Return the (X, Y) coordinate for the center point of the cell that contains the specified text.  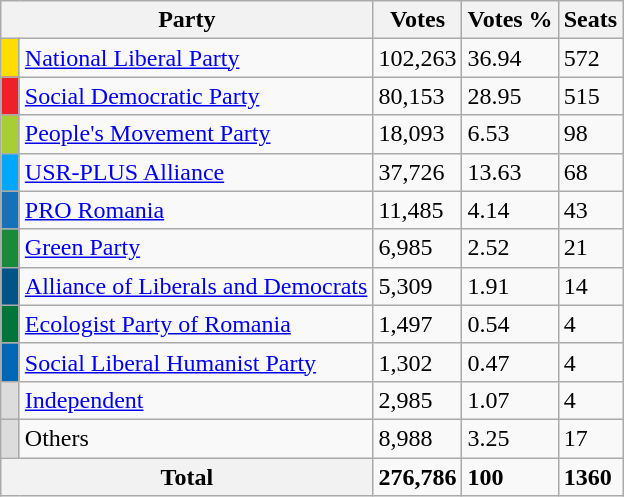
Seats (590, 20)
5,309 (418, 286)
PRO Romania (196, 210)
Ecologist Party of Romania (196, 324)
Votes (418, 20)
98 (590, 134)
6,985 (418, 248)
28.95 (510, 96)
80,153 (418, 96)
3.25 (510, 438)
Total (187, 477)
Green Party (196, 248)
18,093 (418, 134)
11,485 (418, 210)
Alliance of Liberals and Democrats (196, 286)
102,263 (418, 58)
2.52 (510, 248)
68 (590, 172)
People's Movement Party (196, 134)
1.07 (510, 400)
1.91 (510, 286)
National Liberal Party (196, 58)
276,786 (418, 477)
36.94 (510, 58)
17 (590, 438)
21 (590, 248)
6.53 (510, 134)
43 (590, 210)
Party (187, 20)
1360 (590, 477)
Independent (196, 400)
37,726 (418, 172)
USR-PLUS Alliance (196, 172)
14 (590, 286)
100 (510, 477)
Social Democratic Party (196, 96)
4.14 (510, 210)
0.47 (510, 362)
8,988 (418, 438)
0.54 (510, 324)
13.63 (510, 172)
2,985 (418, 400)
Others (196, 438)
Votes % (510, 20)
1,302 (418, 362)
1,497 (418, 324)
572 (590, 58)
Social Liberal Humanist Party (196, 362)
515 (590, 96)
